Detect which cell encompasses the target text, then output its (x, y) center coordinate. 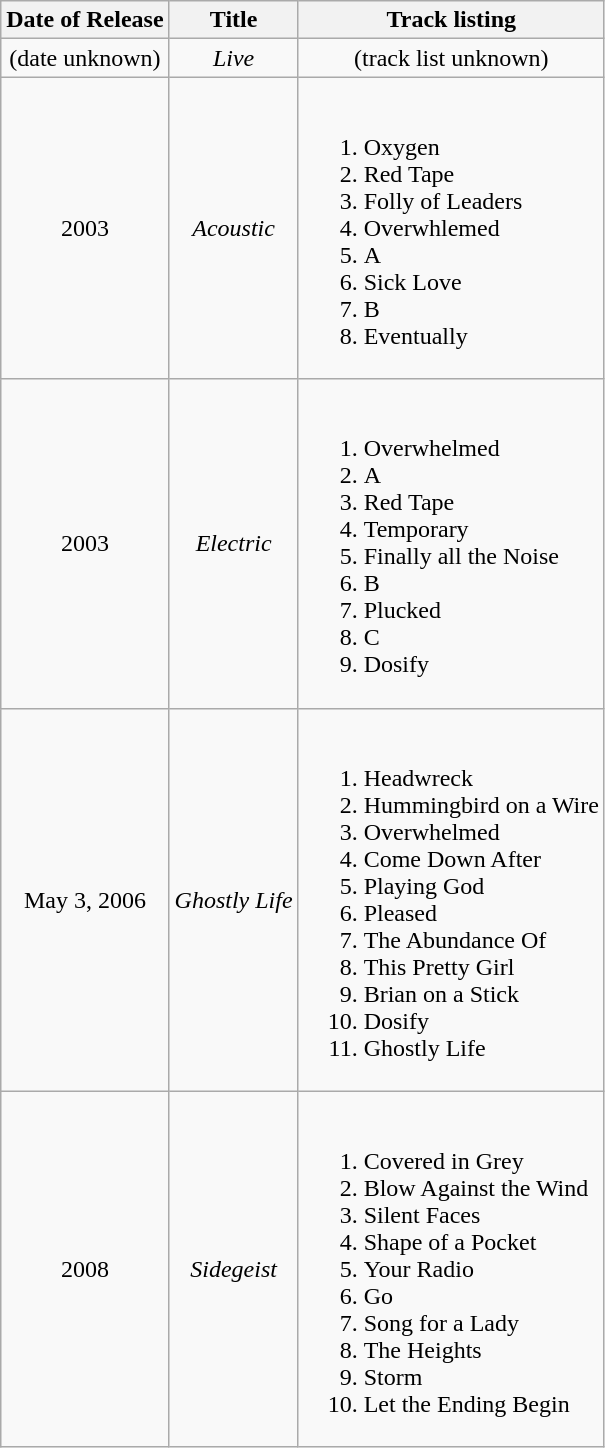
2008 (85, 1269)
(date unknown) (85, 58)
OxygenRed TapeFolly of LeadersOverwhlemedASick LoveBEventually (451, 228)
Live (234, 58)
Track listing (451, 20)
HeadwreckHummingbird on a WireOverwhelmedCome Down AfterPlaying GodPleasedThe Abundance OfThis Pretty GirlBrian on a StickDosifyGhostly Life (451, 900)
OverwhelmedARed TapeTemporaryFinally all the NoiseBPluckedCDosify (451, 544)
Sidegeist (234, 1269)
Covered in GreyBlow Against the WindSilent FacesShape of a PocketYour RadioGoSong for a LadyThe HeightsStormLet the Ending Begin (451, 1269)
Acoustic (234, 228)
Electric (234, 544)
Title (234, 20)
(track list unknown) (451, 58)
Date of Release (85, 20)
May 3, 2006 (85, 900)
Ghostly Life (234, 900)
